Extract the (x, y) coordinate from the center of the cell holding the provided text.  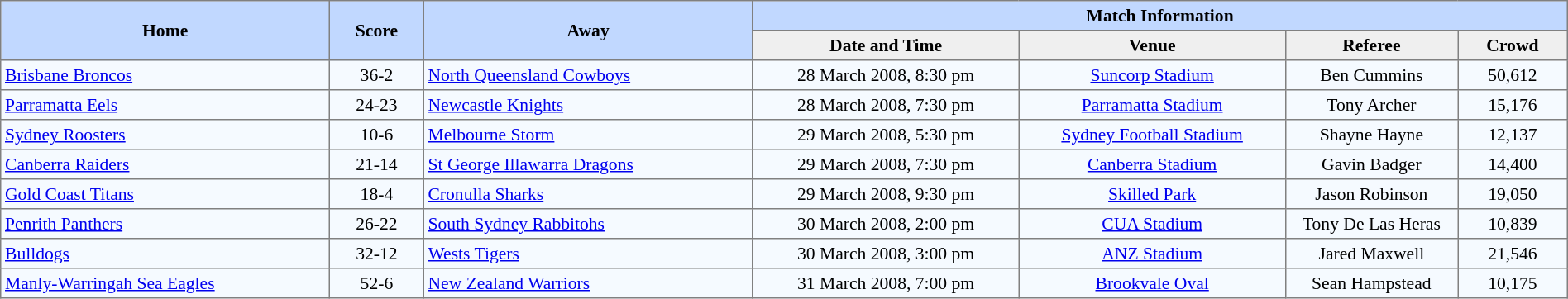
Suncorp Stadium (1152, 75)
18-4 (377, 194)
Wests Tigers (588, 254)
Match Information (1159, 16)
Newcastle Knights (588, 105)
Gold Coast Titans (165, 194)
32-12 (377, 254)
52-6 (377, 283)
Manly-Warringah Sea Eagles (165, 283)
Away (588, 31)
South Sydney Rabbitohs (588, 224)
Date and Time (886, 45)
North Queensland Cowboys (588, 75)
Gavin Badger (1371, 164)
Brisbane Broncos (165, 75)
Melbourne Storm (588, 135)
Ben Cummins (1371, 75)
Parramatta Stadium (1152, 105)
Referee (1371, 45)
Canberra Stadium (1152, 164)
Canberra Raiders (165, 164)
Tony Archer (1371, 105)
Tony De Las Heras (1371, 224)
Shayne Hayne (1371, 135)
Skilled Park (1152, 194)
36-2 (377, 75)
New Zealand Warriors (588, 283)
CUA Stadium (1152, 224)
28 March 2008, 8:30 pm (886, 75)
ANZ Stadium (1152, 254)
Penrith Panthers (165, 224)
Bulldogs (165, 254)
10-6 (377, 135)
Brookvale Oval (1152, 283)
21-14 (377, 164)
12,137 (1513, 135)
Sydney Football Stadium (1152, 135)
Jason Robinson (1371, 194)
Home (165, 31)
29 March 2008, 5:30 pm (886, 135)
28 March 2008, 7:30 pm (886, 105)
St George Illawarra Dragons (588, 164)
31 March 2008, 7:00 pm (886, 283)
24-23 (377, 105)
21,546 (1513, 254)
10,175 (1513, 283)
29 March 2008, 7:30 pm (886, 164)
15,176 (1513, 105)
Parramatta Eels (165, 105)
Cronulla Sharks (588, 194)
Jared Maxwell (1371, 254)
Crowd (1513, 45)
29 March 2008, 9:30 pm (886, 194)
50,612 (1513, 75)
26-22 (377, 224)
14,400 (1513, 164)
19,050 (1513, 194)
30 March 2008, 3:00 pm (886, 254)
10,839 (1513, 224)
Venue (1152, 45)
Score (377, 31)
30 March 2008, 2:00 pm (886, 224)
Sydney Roosters (165, 135)
Sean Hampstead (1371, 283)
